Return the (x, y) coordinate for the center point of the cell that contains the specified text.  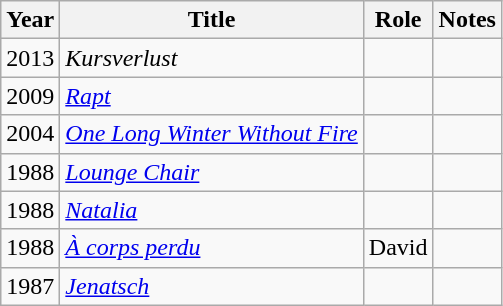
Natalia (212, 210)
2004 (30, 134)
Jenatsch (212, 286)
Year (30, 20)
One Long Winter Without Fire (212, 134)
1987 (30, 286)
Rapt (212, 96)
David (398, 248)
Notes (467, 20)
Role (398, 20)
2009 (30, 96)
2013 (30, 58)
Title (212, 20)
Lounge Chair (212, 172)
À corps perdu (212, 248)
Kursverlust (212, 58)
